Search for the cell housing the specified text and yield its [X, Y] center coordinate. 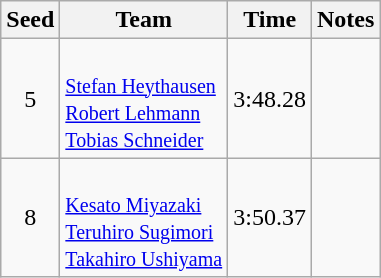
Stefan HeythausenRobert LehmannTobias Schneider [144, 98]
8 [30, 218]
Kesato MiyazakiTeruhiro SugimoriTakahiro Ushiyama [144, 218]
Time [270, 20]
5 [30, 98]
Team [144, 20]
Seed [30, 20]
3:50.37 [270, 218]
Notes [345, 20]
3:48.28 [270, 98]
